Extract the (x, y) coordinate from the center of the cell holding the provided text.  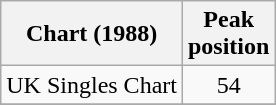
Chart (1988) (92, 34)
Peakposition (228, 34)
54 (228, 85)
UK Singles Chart (92, 85)
